Find where the given text appears and provide that cell's center as [x, y] coordinate. 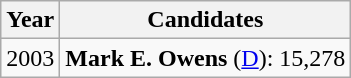
Year [30, 20]
Mark E. Owens (D): 15,278 [206, 58]
Candidates [206, 20]
2003 [30, 58]
